Output the (x, y) coordinate of the center of the cell containing the given text.  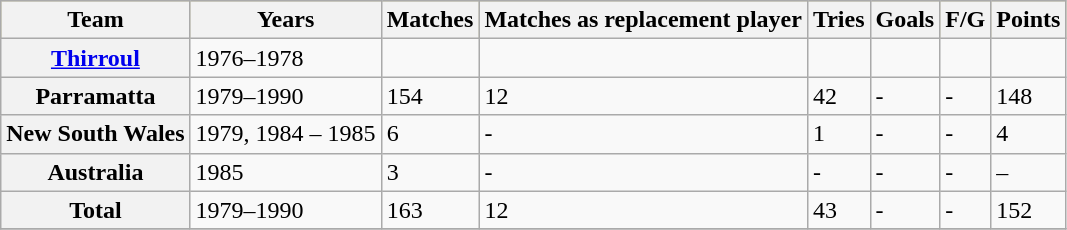
163 (430, 210)
43 (838, 210)
1985 (286, 172)
Thirroul (96, 58)
F/G (966, 20)
Matches as replacement player (644, 20)
4 (1028, 134)
1979, 1984 – 1985 (286, 134)
6 (430, 134)
148 (1028, 96)
– (1028, 172)
1976–1978 (286, 58)
1 (838, 134)
Total (96, 210)
Team (96, 20)
152 (1028, 210)
Points (1028, 20)
154 (430, 96)
Goals (905, 20)
Parramatta (96, 96)
Years (286, 20)
New South Wales (96, 134)
Tries (838, 20)
Australia (96, 172)
42 (838, 96)
3 (430, 172)
Matches (430, 20)
